Return (X, Y) of the center of cell containing provided text 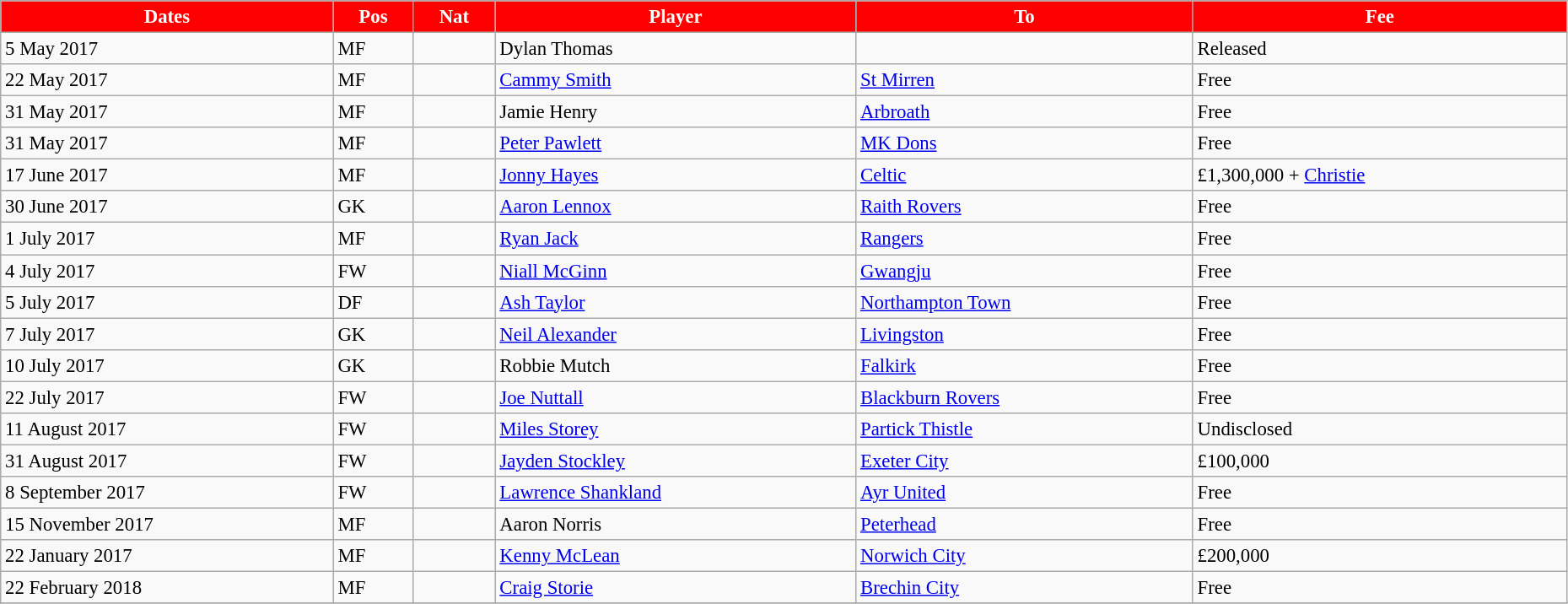
5 May 2017 (167, 49)
Rangers (1024, 239)
Blackburn Rovers (1024, 397)
Ash Taylor (676, 302)
St Mirren (1024, 80)
To (1024, 17)
22 May 2017 (167, 80)
Brechin City (1024, 588)
Nat (454, 17)
Peterhead (1024, 524)
Arbroath (1024, 112)
£1,300,000 + Christie (1380, 175)
Fee (1380, 17)
Niall McGinn (676, 271)
Jayden Stockley (676, 461)
Robbie Mutch (676, 365)
8 September 2017 (167, 493)
Player (676, 17)
Joe Nuttall (676, 397)
Falkirk (1024, 365)
Livingston (1024, 334)
Ryan Jack (676, 239)
31 August 2017 (167, 461)
22 January 2017 (167, 556)
Aaron Lennox (676, 207)
Ayr United (1024, 493)
10 July 2017 (167, 365)
4 July 2017 (167, 271)
Peter Pawlett (676, 143)
Craig Storie (676, 588)
DF (373, 302)
Cammy Smith (676, 80)
£200,000 (1380, 556)
Celtic (1024, 175)
22 July 2017 (167, 397)
Lawrence Shankland (676, 493)
Pos (373, 17)
Gwangju (1024, 271)
Released (1380, 49)
11 August 2017 (167, 429)
Partick Thistle (1024, 429)
Kenny McLean (676, 556)
Exeter City (1024, 461)
Raith Rovers (1024, 207)
22 February 2018 (167, 588)
17 June 2017 (167, 175)
£100,000 (1380, 461)
Dates (167, 17)
Jonny Hayes (676, 175)
Norwich City (1024, 556)
15 November 2017 (167, 524)
Miles Storey (676, 429)
7 July 2017 (167, 334)
30 June 2017 (167, 207)
Dylan Thomas (676, 49)
1 July 2017 (167, 239)
Neil Alexander (676, 334)
MK Dons (1024, 143)
Jamie Henry (676, 112)
Aaron Norris (676, 524)
Undisclosed (1380, 429)
5 July 2017 (167, 302)
Northampton Town (1024, 302)
